Identify which cell holds the provided text, then report its (X, Y) central coordinate. 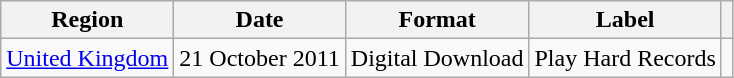
Label (625, 20)
Date (260, 20)
Region (88, 20)
21 October 2011 (260, 58)
Digital Download (437, 58)
Play Hard Records (625, 58)
Format (437, 20)
United Kingdom (88, 58)
